Search for the cell housing the specified text and yield its (X, Y) center coordinate. 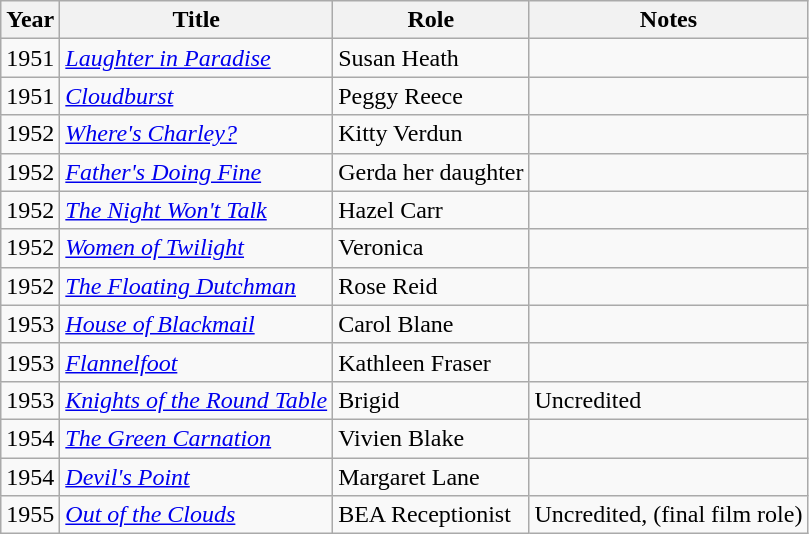
The Night Won't Talk (196, 210)
Kathleen Fraser (431, 362)
Uncredited (668, 400)
Brigid (431, 400)
Laughter in Paradise (196, 58)
Year (30, 20)
Notes (668, 20)
Carol Blane (431, 324)
Where's Charley? (196, 134)
Uncredited, (final film role) (668, 515)
Veronica (431, 248)
Cloudburst (196, 96)
Father's Doing Fine (196, 172)
Flannelfoot (196, 362)
House of Blackmail (196, 324)
BEA Receptionist (431, 515)
Women of Twilight (196, 248)
Title (196, 20)
Rose Reid (431, 286)
Devil's Point (196, 477)
Hazel Carr (431, 210)
Role (431, 20)
1955 (30, 515)
Knights of the Round Table (196, 400)
The Green Carnation (196, 438)
Peggy Reece (431, 96)
The Floating Dutchman (196, 286)
Vivien Blake (431, 438)
Kitty Verdun (431, 134)
Margaret Lane (431, 477)
Gerda her daughter (431, 172)
Susan Heath (431, 58)
Out of the Clouds (196, 515)
